Search for the cell housing the specified text and yield its (x, y) center coordinate. 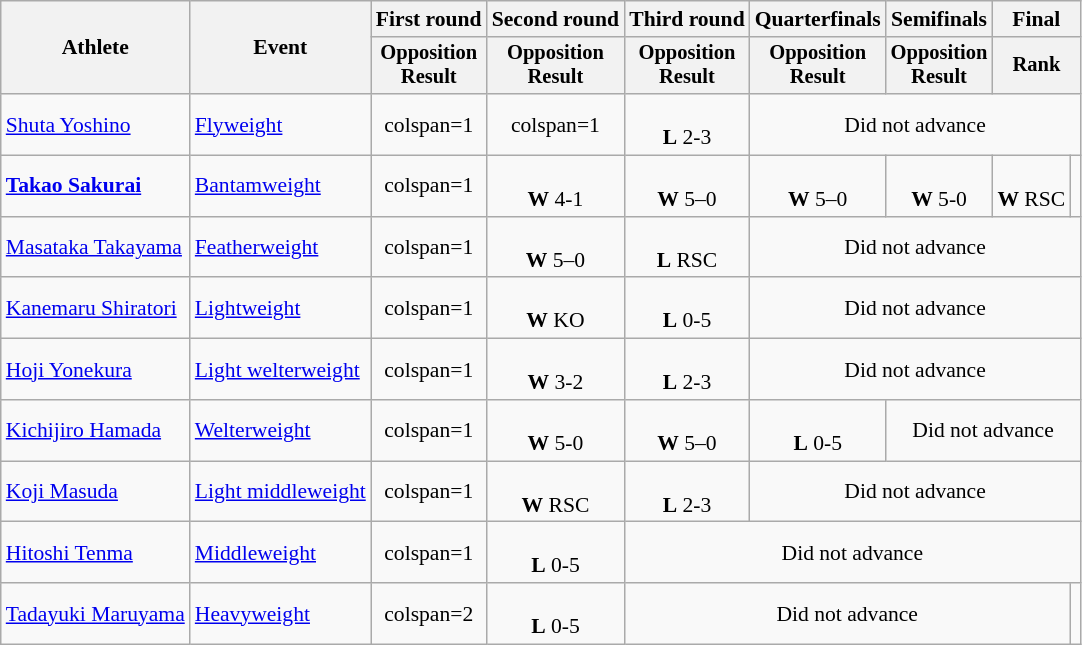
Final (1036, 19)
Koji Masuda (96, 492)
W KO (556, 308)
colspan=2 (429, 614)
Flyweight (280, 124)
Second round (556, 19)
Tadayuki Maruyama (96, 614)
Third round (687, 19)
Welterweight (280, 430)
Rank (1036, 66)
Light welterweight (280, 370)
Hoji Yonekura (96, 370)
Quarterfinals (818, 19)
W 4-1 (556, 186)
W 3-2 (556, 370)
Light middleweight (280, 492)
Middleweight (280, 552)
Hitoshi Tenma (96, 552)
Heavyweight (280, 614)
Lightweight (280, 308)
Event (280, 48)
L RSC (687, 248)
Featherweight (280, 248)
Semifinals (940, 19)
First round (429, 19)
Bantamweight (280, 186)
Kanemaru Shiratori (96, 308)
Kichijiro Hamada (96, 430)
Masataka Takayama (96, 248)
Athlete (96, 48)
Shuta Yoshino (96, 124)
Takao Sakurai (96, 186)
